Locate the cell with the specified text and output its (x, y) center coordinate. 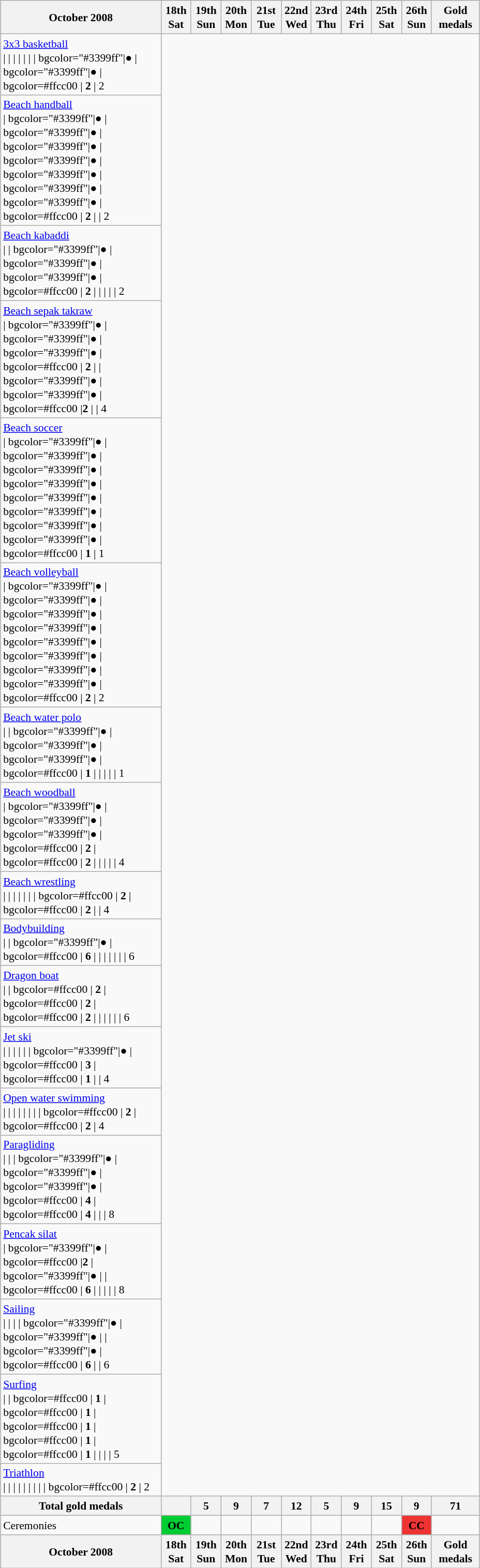
Dragon boat| | bgcolor=#ffcc00 | 2 | bgcolor=#ffcc00 | 2 | bgcolor=#ffcc00 | 2 | | | | | | 6 (81, 996)
Total gold medals (81, 1506)
Beach kabaddi| | bgcolor="#3399ff"|● | bgcolor="#3399ff"|● | bgcolor="#3399ff"|● | bgcolor=#ffcc00 | 2 | | | | | 2 (81, 263)
3x3 basketball| | | | | | | bgcolor="#3399ff"|● | bgcolor="#3399ff"|● | bgcolor=#ffcc00 | 2 | 2 (81, 64)
Pencak silat| bgcolor="#3399ff"|● | bgcolor=#ffcc00 |2 | bgcolor="#3399ff"|● | | bgcolor=#ffcc00 | 6 | | | | | 8 (81, 1262)
Ceremonies (81, 1525)
Beach woodball| bgcolor="#3399ff"|● | bgcolor="#3399ff"|● | bgcolor="#3399ff"|● | bgcolor=#ffcc00 | 2 | bgcolor=#ffcc00 | 2 | | | | | 4 (81, 827)
Beach wrestling| | | | | | | bgcolor=#ffcc00 | 2 | bgcolor=#ffcc00 | 2 | | 4 (81, 895)
12 (296, 1506)
7 (266, 1506)
15 (386, 1506)
Surfing| | bgcolor=#ffcc00 | 1 | bgcolor=#ffcc00 | 1 | bgcolor=#ffcc00 | 1 | bgcolor=#ffcc00 | 1 | bgcolor=#ffcc00 | 1 | | | | 5 (81, 1419)
71 (455, 1506)
Sailing| | | | bgcolor="#3399ff"|● | bgcolor="#3399ff"|● | | bgcolor="#3399ff"|● | bgcolor=#ffcc00 | 6 | | 6 (81, 1336)
Beach water polo| | bgcolor="#3399ff"|● | bgcolor="#3399ff"|● | bgcolor="#3399ff"|● | bgcolor=#ffcc00 | 1 | | | | | 1 (81, 745)
Open water swimming| | | | | | | | bgcolor=#ffcc00 | 2 | bgcolor=#ffcc00 | 2 | 4 (81, 1111)
Jet ski| | | | | | bgcolor="#3399ff"|● | bgcolor=#ffcc00 | 3 | bgcolor=#ffcc00 | 1 | | 4 (81, 1057)
Bodybuilding| | bgcolor="#3399ff"|● | bgcolor=#ffcc00 | 6 | | | | | | | 6 (81, 942)
CC (416, 1525)
Triathlon| | | | | | | | | bgcolor=#ffcc00 | 2 | 2 (81, 1480)
OC (176, 1525)
Paragliding| | | bgcolor="#3399ff"|● | bgcolor="#3399ff"|● | bgcolor="#3399ff"|● | bgcolor=#ffcc00 | 4 | bgcolor=#ffcc00 | 4 | | | 8 (81, 1179)
